Detect which cell encompasses the target text, then output its (x, y) center coordinate. 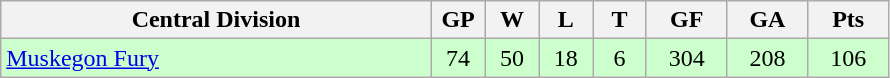
106 (848, 58)
6 (620, 58)
18 (566, 58)
GP (458, 20)
GA (768, 20)
L (566, 20)
W (512, 20)
Central Division (216, 20)
304 (686, 58)
Pts (848, 20)
Muskegon Fury (216, 58)
T (620, 20)
GF (686, 20)
50 (512, 58)
208 (768, 58)
74 (458, 58)
